Pinpoint the cell where the given text exists, returning its (x, y) midpoint coordinate. 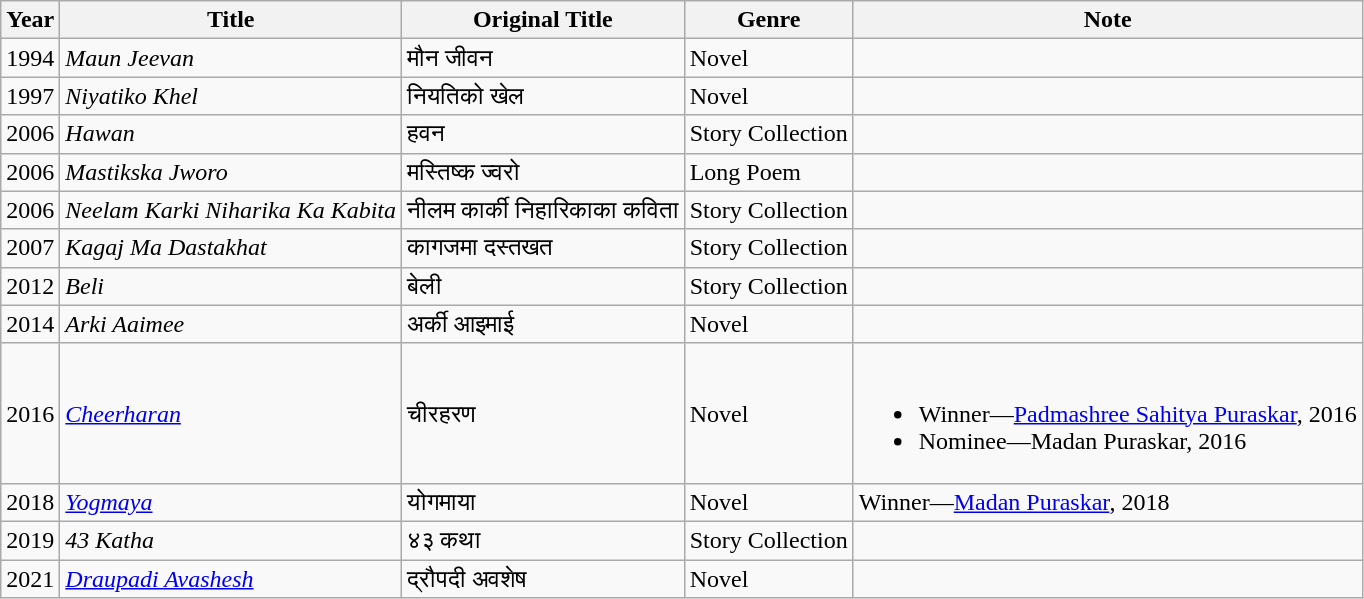
Winner—Padmashree Sahitya Puraskar, 2016Nominee—Madan Puraskar, 2016 (1108, 413)
४३ कथा (544, 540)
Maun Jeevan (231, 58)
43 Katha (231, 540)
Cheerharan (231, 413)
द्रौपदी अवशेष (544, 579)
2019 (30, 540)
Yogmaya (231, 502)
Long Poem (768, 172)
2018 (30, 502)
हवन (544, 134)
मस्तिष्क ज्वरो (544, 172)
Niyatiko Khel (231, 96)
1994 (30, 58)
Neelam Karki Niharika Ka Kabita (231, 210)
Title (231, 20)
Kagaj Ma Dastakhat (231, 248)
बेली (544, 286)
Draupadi Avashesh (231, 579)
नीलम कार्की निहारिकाका कविता (544, 210)
2014 (30, 324)
मौन जीवन (544, 58)
Winner—Madan Puraskar, 2018 (1108, 502)
Mastikska Jworo (231, 172)
नियतिको खेल (544, 96)
2016 (30, 413)
Original Title (544, 20)
Year (30, 20)
2021 (30, 579)
कागजमा दस्तखत (544, 248)
1997 (30, 96)
Beli (231, 286)
Hawan (231, 134)
अर्की आइमाई (544, 324)
2007 (30, 248)
Genre (768, 20)
Arki Aaimee (231, 324)
Note (1108, 20)
चीरहरण (544, 413)
2012 (30, 286)
योगमाया (544, 502)
